Return [X, Y] of the center of cell containing provided text 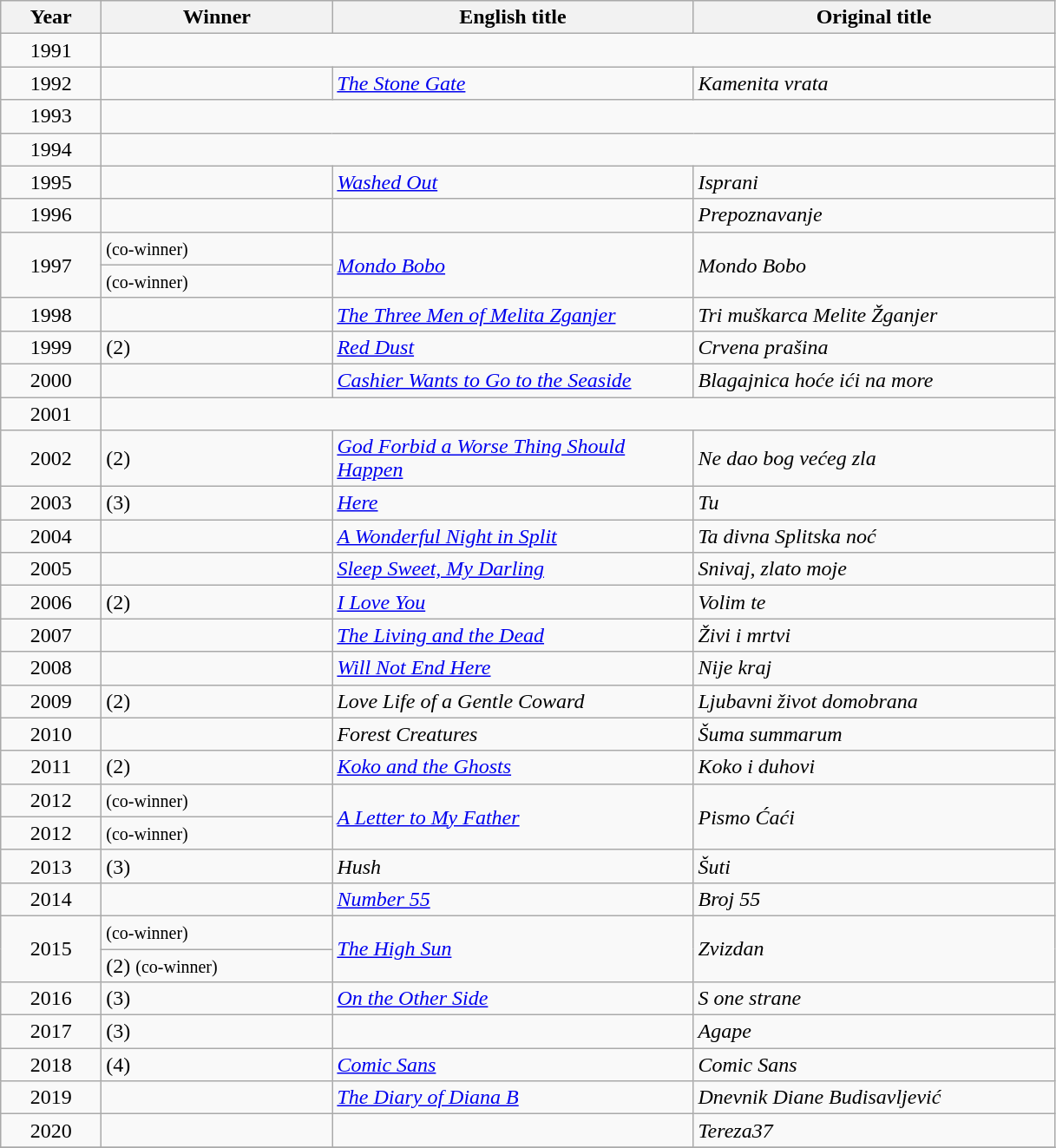
2014 [51, 899]
Broj 55 [874, 899]
Red Dust [513, 347]
Washed Out [513, 182]
1993 [51, 116]
Hush [513, 866]
Will Not End Here [513, 668]
Dnevnik Diane Budisavljević [874, 1098]
2005 [51, 569]
Pismo Ćaći [874, 817]
Winner [217, 17]
God Forbid a Worse Thing Should Happen [513, 458]
2002 [51, 458]
1999 [51, 347]
Tereza37 [874, 1131]
Zvizdan [874, 948]
The High Sun [513, 948]
2020 [51, 1131]
2019 [51, 1098]
Love Life of a Gentle Coward [513, 701]
2003 [51, 503]
Tri muškarca Melite Žganjer [874, 314]
1997 [51, 265]
1995 [51, 182]
The Stone Gate [513, 83]
2010 [51, 734]
Crvena prašina [874, 347]
Tu [874, 503]
Živi i mrtvi [874, 635]
2016 [51, 999]
Šuma summarum [874, 734]
Volim te [874, 602]
(2) (co-winner) [217, 966]
Sleep Sweet, My Darling [513, 569]
2004 [51, 536]
Cashier Wants to Go to the Seaside [513, 380]
1998 [51, 314]
Year [51, 17]
1994 [51, 149]
Nije kraj [874, 668]
Agape [874, 1032]
2008 [51, 668]
Blagajnica hoće ići na more [874, 380]
Number 55 [513, 899]
S one strane [874, 999]
1991 [51, 50]
2017 [51, 1032]
Ta divna Splitska noć [874, 536]
2011 [51, 767]
The Living and the Dead [513, 635]
2015 [51, 948]
2009 [51, 701]
A Letter to My Father [513, 817]
2006 [51, 602]
On the Other Side [513, 999]
Isprani [874, 182]
I Love You [513, 602]
2013 [51, 866]
(4) [217, 1065]
Kamenita vrata [874, 83]
The Diary of Diana B [513, 1098]
Snivaj, zlato moje [874, 569]
Koko and the Ghosts [513, 767]
2000 [51, 380]
2001 [51, 414]
1992 [51, 83]
Ljubavni život domobrana [874, 701]
The Three Men of Melita Zganjer [513, 314]
Prepoznavanje [874, 215]
Forest Creatures [513, 734]
Here [513, 503]
Šuti [874, 866]
2007 [51, 635]
Original title [874, 17]
1996 [51, 215]
A Wonderful Night in Split [513, 536]
Koko i duhovi [874, 767]
Ne dao bog većeg zla [874, 458]
English title [513, 17]
2018 [51, 1065]
